Detect which cell encompasses the target text, then output its [x, y] center coordinate. 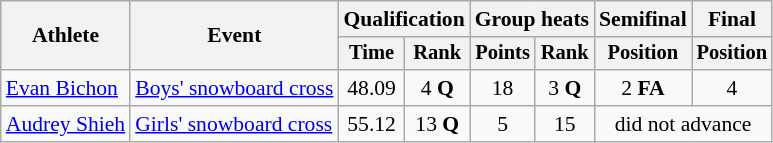
Audrey Shieh [66, 124]
Points [503, 54]
Group heats [532, 19]
4 [732, 88]
55.12 [371, 124]
18 [503, 88]
Boys' snowboard cross [234, 88]
48.09 [371, 88]
2 FA [643, 88]
15 [564, 124]
Qualification [404, 19]
3 Q [564, 88]
did not advance [683, 124]
5 [503, 124]
Final [732, 19]
13 Q [438, 124]
4 Q [438, 88]
Evan Bichon [66, 88]
Girls' snowboard cross [234, 124]
Time [371, 54]
Athlete [66, 36]
Semifinal [643, 19]
Event [234, 36]
